Identify which cell holds the provided text, then report its (X, Y) central coordinate. 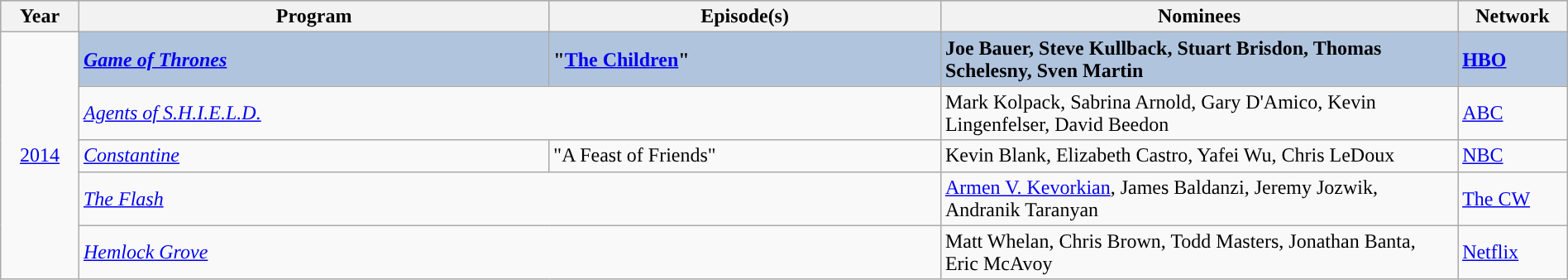
Netflix (1513, 252)
"The Children" (745, 60)
Game of Thrones (313, 60)
ABC (1513, 113)
Armen V. Kevorkian, James Baldanzi, Jeremy Jozwik, Andranik Taranyan (1199, 199)
Year (40, 17)
Network (1513, 17)
NBC (1513, 156)
HBO (1513, 60)
"A Feast of Friends" (745, 156)
Episode(s) (745, 17)
Hemlock Grove (509, 252)
Program (313, 17)
The Flash (509, 199)
Joe Bauer, Steve Kullback, Stuart Brisdon, Thomas Schelesny, Sven Martin (1199, 60)
Constantine (313, 156)
2014 (40, 156)
Nominees (1199, 17)
Agents of S.H.I.E.L.D. (509, 113)
Kevin Blank, Elizabeth Castro, Yafei Wu, Chris LeDoux (1199, 156)
Matt Whelan, Chris Brown, Todd Masters, Jonathan Banta, Eric McAvoy (1199, 252)
The CW (1513, 199)
Mark Kolpack, Sabrina Arnold, Gary D'Amico, Kevin Lingenfelser, David Beedon (1199, 113)
